Return the (x, y) coordinate for the center point of the cell that contains the specified text.  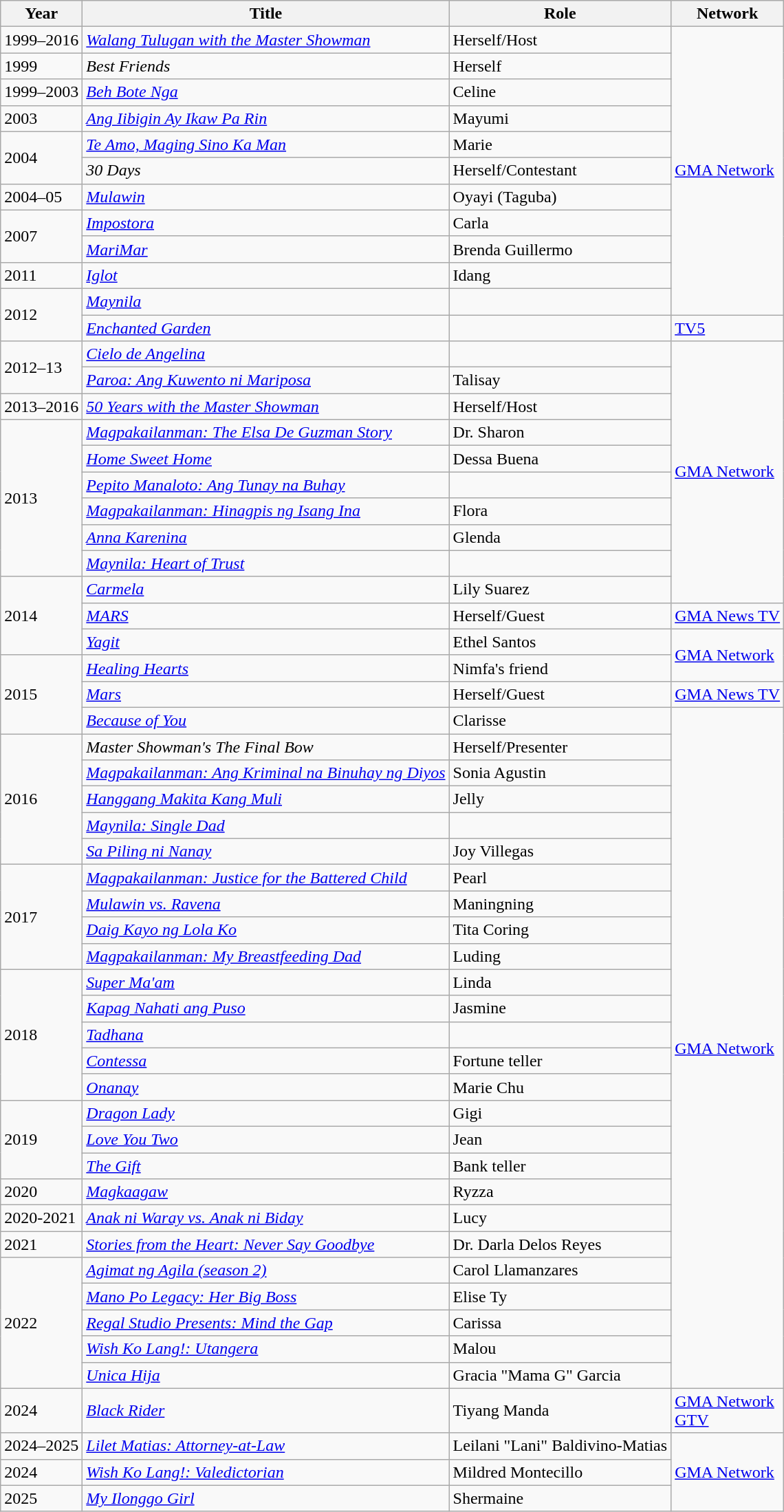
Elise Ty (560, 1297)
2007 (41, 236)
Carol Llamanzares (560, 1271)
Anna Karenina (265, 537)
2013 (41, 498)
Walang Tulugan with the Master Showman (265, 40)
Impostora (265, 223)
Mildred Montecillo (560, 1472)
Tiyang Manda (560, 1410)
Brenda Guillermo (560, 249)
Gigi (560, 1113)
Onanay (265, 1087)
Magpakailanman: Justice for the Battered Child (265, 878)
Idang (560, 275)
2003 (41, 118)
Flora (560, 511)
Magpakailanman: Hinagpis ng Isang Ina (265, 511)
Clarisse (560, 720)
Agimat ng Agila (season 2) (265, 1271)
Tita Coring (560, 930)
2020-2021 (41, 1218)
Year (41, 14)
Glenda (560, 537)
Linda (560, 982)
Magpakailanman: My Breastfeeding Dad (265, 956)
Dessa Buena (560, 459)
2018 (41, 1035)
Home Sweet Home (265, 459)
2024–2025 (41, 1446)
1999 (41, 66)
Yagit (265, 642)
Anak ni Waray vs. Anak ni Biday (265, 1218)
Unica Hija (265, 1375)
Beh Bote Nga (265, 92)
Kapag Nahati ang Puso (265, 1008)
Oyayi (Taguba) (560, 197)
Jelly (560, 799)
Master Showman's The Final Bow (265, 746)
2011 (41, 275)
2004 (41, 158)
Ang Iibigin Ay Ikaw Pa Rin (265, 118)
Joy Villegas (560, 852)
Love You Two (265, 1139)
Fortune teller (560, 1061)
Ryzza (560, 1192)
Iglot (265, 275)
MariMar (265, 249)
Lily Suarez (560, 590)
GMA Network GTV (728, 1410)
50 Years with the Master Showman (265, 407)
Leilani "Lani" Baldivino-Matias (560, 1446)
Magpakailanman: Ang Kriminal na Binuhay ng Diyos (265, 773)
2021 (41, 1244)
2025 (41, 1498)
Sonia Agustin (560, 773)
MARS (265, 616)
Marie (560, 144)
Wish Ko Lang!: Valedictorian (265, 1472)
Shermaine (560, 1498)
Paroa: Ang Kuwento ni Mariposa (265, 380)
My Ilonggo Girl (265, 1498)
Magpakailanman: The Elsa De Guzman Story (265, 433)
2015 (41, 694)
Mulawin (265, 197)
Lucy (560, 1218)
Tadhana (265, 1035)
Sa Piling ni Nanay (265, 852)
Because of You (265, 720)
Celine (560, 92)
Healing Hearts (265, 668)
Hanggang Makita Kang Muli (265, 799)
Maningning (560, 904)
Ethel Santos (560, 642)
Best Friends (265, 66)
2016 (41, 799)
Dr. Sharon (560, 433)
30 Days (265, 171)
Malou (560, 1349)
Carla (560, 223)
Lilet Matias: Attorney-at-Law (265, 1446)
Maynila: Heart of Trust (265, 563)
Enchanted Garden (265, 328)
Dragon Lady (265, 1113)
Herself/Presenter (560, 746)
Herself/Contestant (560, 171)
Contessa (265, 1061)
Marie Chu (560, 1087)
Bank teller (560, 1166)
Network (728, 14)
Magkaagaw (265, 1192)
Mars (265, 694)
Role (560, 14)
Herself (560, 66)
Maynila (265, 301)
Jasmine (560, 1008)
2014 (41, 616)
Dr. Darla Delos Reyes (560, 1244)
Luding (560, 956)
Carissa (560, 1323)
Wish Ko Lang!: Utangera (265, 1349)
2012–13 (41, 367)
Pepito Manaloto: Ang Tunay na Buhay (265, 485)
2004–05 (41, 197)
2017 (41, 917)
2013–2016 (41, 407)
2019 (41, 1139)
Nimfa's friend (560, 668)
TV5 (728, 328)
Cielo de Angelina (265, 354)
2020 (41, 1192)
Mulawin vs. Ravena (265, 904)
Title (265, 14)
Black Rider (265, 1410)
Regal Studio Presents: Mind the Gap (265, 1323)
Pearl (560, 878)
1999–2016 (41, 40)
Te Amo, Maging Sino Ka Man (265, 144)
Jean (560, 1139)
Talisay (560, 380)
Carmela (265, 590)
Daig Kayo ng Lola Ko (265, 930)
1999–2003 (41, 92)
2012 (41, 314)
Super Ma'am (265, 982)
The Gift (265, 1166)
Mayumi (560, 118)
2022 (41, 1323)
Stories from the Heart: Never Say Goodbye (265, 1244)
Gracia "Mama G" Garcia (560, 1375)
Mano Po Legacy: Her Big Boss (265, 1297)
Maynila: Single Dad (265, 825)
